Extract the (X, Y) coordinate from the center of the cell holding the provided text.  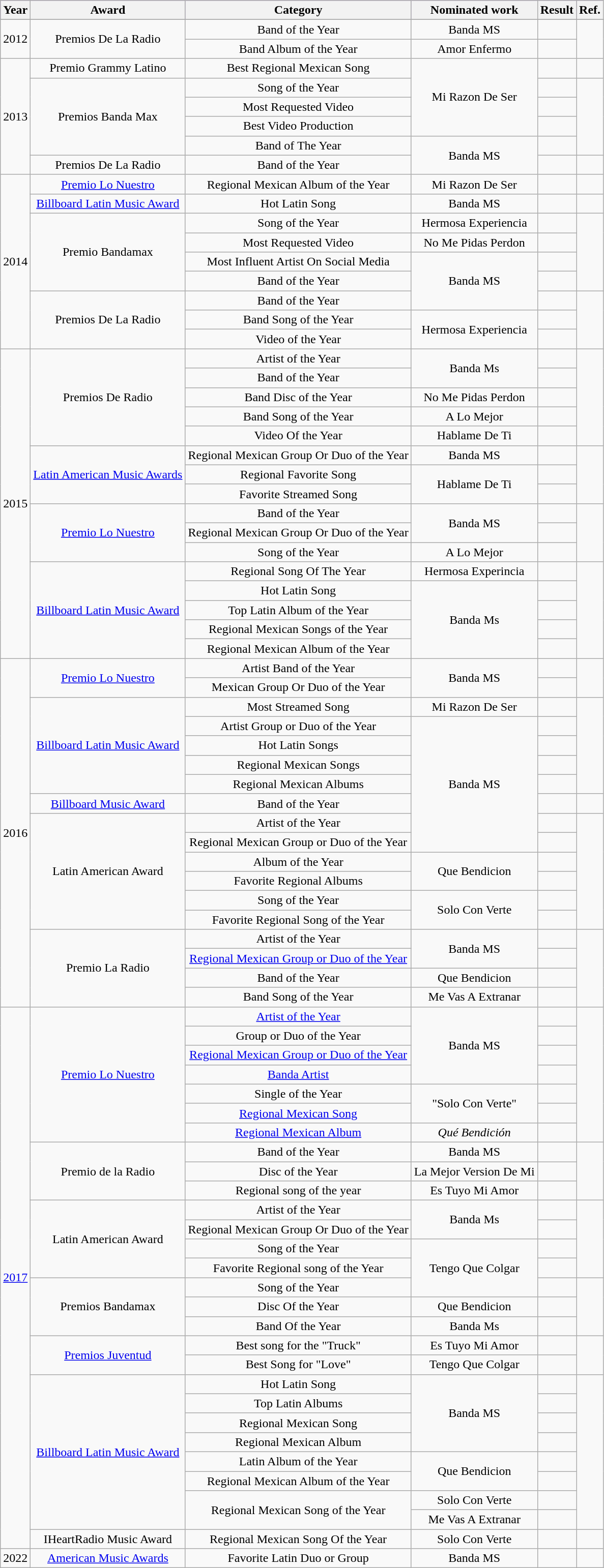
2012 (15, 39)
Best song for the "Truck" (298, 1345)
Regional song of the year (298, 1191)
La Mejor Version De Mi (474, 1171)
Latin Album of the Year (298, 1461)
Favorite Latin Duo or Group (298, 1558)
Album of the Year (298, 862)
Best Video Production (298, 126)
Regional Mexican Albums (298, 784)
Most Influent Artist On Social Media (298, 262)
"Solo Con Verte" (474, 1103)
Award (108, 10)
Band of The Year (298, 145)
Disc of the Year (298, 1171)
Top Latin Album of the Year (298, 610)
2017 (15, 1278)
Qué Bendición (474, 1132)
Latin American Music Awards (108, 474)
Mexican Group Or Duo of the Year (298, 687)
2016 (15, 833)
Regional Mexican Song of the Year (298, 1510)
Premio Bandamax (108, 252)
Amor Enfermo (474, 49)
Favorite Regional song of the Year (298, 1268)
Hermosa Experincia (474, 571)
Regional Mexican Songs (298, 765)
Category (298, 10)
Premio Grammy Latino (108, 68)
Premio de la Radio (108, 1171)
Nominated work (474, 10)
IHeartRadio Music Award (108, 1539)
Video of the Year (298, 339)
Premios Bandamax (108, 1307)
Ref. (590, 10)
Year (15, 10)
2022 (15, 1558)
Video Of the Year (298, 436)
Banda Artist (298, 1074)
2013 (15, 116)
Artist Band of the Year (298, 668)
Regional Song Of The Year (298, 571)
Hot Latin Songs (298, 745)
Premio La Radio (108, 968)
Best Song for "Love" (298, 1365)
Regional Favorite Song (298, 474)
Favorite Streamed Song (298, 494)
Favorite Regional Albums (298, 881)
Single of the Year (298, 1094)
Premios De Radio (108, 397)
Premios Banda Max (108, 116)
Billboard Music Award (108, 803)
Group or Duo of the Year (298, 1036)
Regional Mexican Song Of the Year (298, 1539)
Band Of the Year (298, 1326)
Most Streamed Song (298, 707)
Favorite Regional Song of the Year (298, 920)
Premios Juventud (108, 1355)
2015 (15, 503)
American Music Awards (108, 1558)
Best Regional Mexican Song (298, 68)
Band Album of the Year (298, 49)
Artist Group or Duo of the Year (298, 726)
Regional Mexican Songs of the Year (298, 629)
Band Disc of the Year (298, 397)
Result (557, 10)
2014 (15, 261)
Disc Of the Year (298, 1307)
Top Latin Albums (298, 1403)
